Locate the cell with the specified text and output its [X, Y] center coordinate. 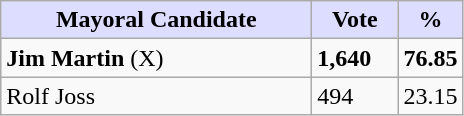
Mayoral Candidate [156, 20]
494 [355, 96]
23.15 [430, 96]
Rolf Joss [156, 96]
% [430, 20]
Vote [355, 20]
76.85 [430, 58]
1,640 [355, 58]
Jim Martin (X) [156, 58]
